From the cell containing the given text, extract its center point as [X, Y] coordinate. 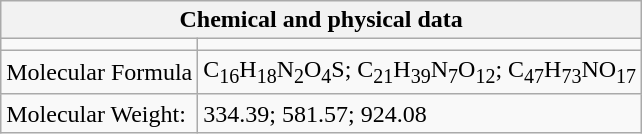
334.39; 581.57; 924.08 [420, 113]
Chemical and physical data [322, 20]
Molecular Weight: [100, 113]
Molecular Formula [100, 72]
C16H18N2O4S; C21H39N7O12; C47H73NO17 [420, 72]
